Search for the cell housing the specified text and yield its [X, Y] center coordinate. 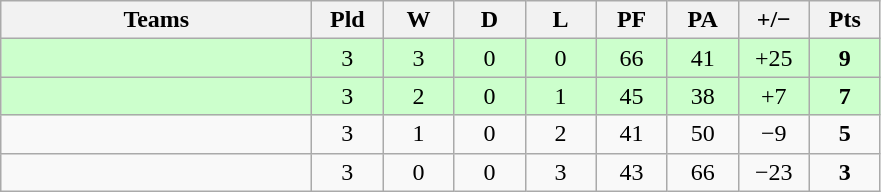
5 [844, 134]
38 [702, 96]
45 [632, 96]
9 [844, 58]
PA [702, 20]
L [560, 20]
−9 [774, 134]
+/− [774, 20]
Pld [348, 20]
43 [632, 172]
D [490, 20]
−23 [774, 172]
+25 [774, 58]
W [418, 20]
7 [844, 96]
Teams [156, 20]
50 [702, 134]
Pts [844, 20]
+7 [774, 96]
PF [632, 20]
